Find where the given text appears and provide that cell's center as [X, Y] coordinate. 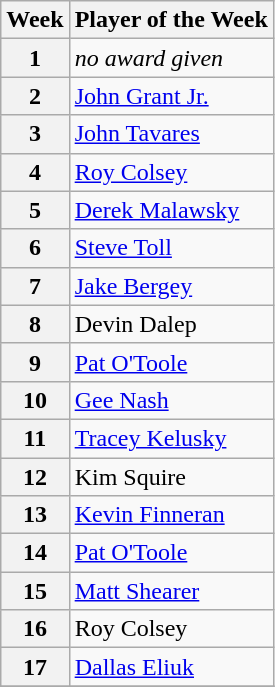
Week [35, 20]
2 [35, 96]
9 [35, 362]
17 [35, 667]
6 [35, 248]
Tracey Kelusky [171, 438]
16 [35, 629]
14 [35, 553]
Gee Nash [171, 400]
no award given [171, 58]
11 [35, 438]
10 [35, 400]
Dallas Eliuk [171, 667]
Kevin Finneran [171, 515]
1 [35, 58]
12 [35, 477]
John Tavares [171, 134]
4 [35, 172]
Derek Malawsky [171, 210]
13 [35, 515]
3 [35, 134]
Matt Shearer [171, 591]
15 [35, 591]
5 [35, 210]
Player of the Week [171, 20]
7 [35, 286]
Jake Bergey [171, 286]
8 [35, 324]
Devin Dalep [171, 324]
Steve Toll [171, 248]
Kim Squire [171, 477]
John Grant Jr. [171, 96]
